Locate the cell with the specified text and output its [X, Y] center coordinate. 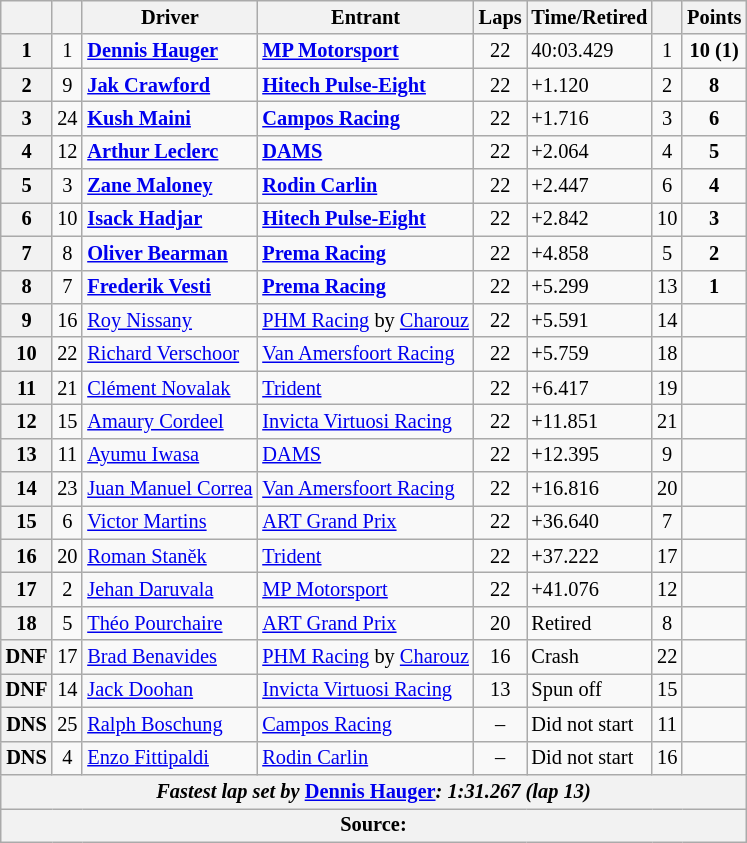
+2.447 [590, 186]
Arthur Leclerc [170, 152]
Oliver Bearman [170, 253]
Kush Maini [170, 118]
+2.842 [590, 219]
Driver [170, 17]
+41.076 [590, 589]
Enzo Fittipaldi [170, 758]
19 [667, 388]
+12.395 [590, 455]
24 [67, 118]
Jehan Daruvala [170, 589]
Ralph Boschung [170, 724]
Laps [500, 17]
Time/Retired [590, 17]
Jak Crawford [170, 85]
Dennis Hauger [170, 51]
+16.816 [590, 489]
Jack Doohan [170, 690]
+5.759 [590, 354]
Spun off [590, 690]
Juan Manuel Correa [170, 489]
+4.858 [590, 253]
Clément Novalak [170, 388]
+1.120 [590, 85]
+1.716 [590, 118]
+5.591 [590, 320]
Amaury Cordeel [170, 421]
Fastest lap set by Dennis Hauger: 1:31.267 (lap 13) [374, 791]
+2.064 [590, 152]
Points [714, 17]
Entrant [365, 17]
Isack Hadjar [170, 219]
10 (1) [714, 51]
Roman Staněk [170, 556]
Richard Verschoor [170, 354]
Frederik Vesti [170, 287]
Victor Martins [170, 522]
+5.299 [590, 287]
+37.222 [590, 556]
Zane Maloney [170, 186]
Retired [590, 623]
Ayumu Iwasa [170, 455]
Théo Pourchaire [170, 623]
Roy Nissany [170, 320]
25 [67, 724]
23 [67, 489]
+11.851 [590, 421]
Brad Benavides [170, 657]
40:03.429 [590, 51]
Source: [374, 825]
+6.417 [590, 388]
+36.640 [590, 522]
Crash [590, 657]
